Return [x, y] of the center of cell containing provided text 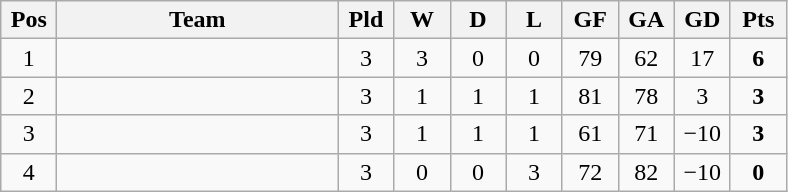
GA [646, 20]
6 [758, 58]
Team [198, 20]
2 [29, 96]
Pts [758, 20]
GF [590, 20]
Pld [366, 20]
78 [646, 96]
71 [646, 134]
62 [646, 58]
61 [590, 134]
17 [702, 58]
81 [590, 96]
79 [590, 58]
W [422, 20]
72 [590, 172]
GD [702, 20]
D [478, 20]
82 [646, 172]
Pos [29, 20]
L [534, 20]
4 [29, 172]
